Scan for the cell matching the given text and deliver its [X, Y] coordinate at center. 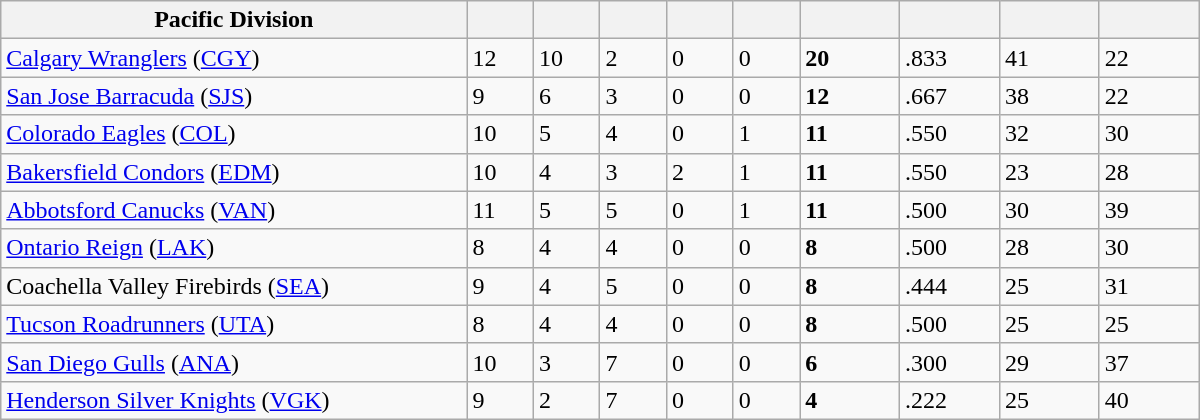
.833 [950, 58]
29 [1049, 362]
38 [1049, 96]
.444 [950, 286]
40 [1149, 400]
.300 [950, 362]
32 [1049, 134]
Coachella Valley Firebirds (SEA) [234, 286]
Ontario Reign (LAK) [234, 248]
23 [1049, 172]
.222 [950, 400]
Henderson Silver Knights (VGK) [234, 400]
San Diego Gulls (ANA) [234, 362]
Tucson Roadrunners (UTA) [234, 324]
39 [1149, 210]
San Jose Barracuda (SJS) [234, 96]
Abbotsford Canucks (VAN) [234, 210]
41 [1049, 58]
20 [850, 58]
Calgary Wranglers (CGY) [234, 58]
31 [1149, 286]
Bakersfield Condors (EDM) [234, 172]
37 [1149, 362]
Colorado Eagles (COL) [234, 134]
Pacific Division [234, 20]
.667 [950, 96]
